Provide the (x, y) coordinate of the cell's center where the given text is located.  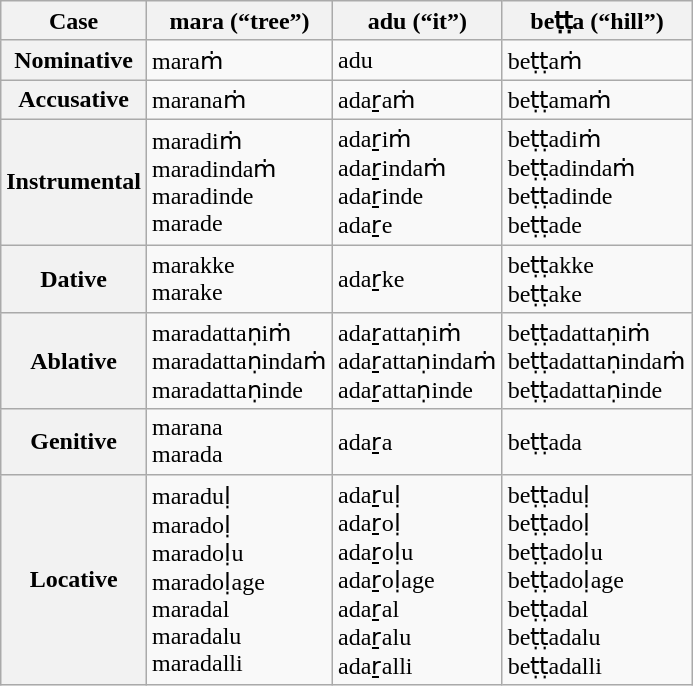
Instrumental (74, 182)
maradattaṇiṁmaradattaṇindaṁmaradattaṇinde (239, 362)
mara (“tree”) (239, 21)
Genitive (74, 442)
adu (417, 60)
maradiṁmaradindaṁmaradindemarade (239, 182)
adaṟke (417, 278)
Locative (74, 580)
Accusative (74, 100)
beṭṭadattaṇiṁbeṭṭadattaṇindaṁbeṭṭadattaṇinde (596, 362)
Ablative (74, 362)
Case (74, 21)
adu (“it”) (417, 21)
beṭṭaṁ (596, 60)
maraṁ (239, 60)
beṭṭamaṁ (596, 100)
Dative (74, 278)
maranaṁ (239, 100)
adaṟuḷadaṟoḷadaṟoḷuadaṟoḷageadaṟaladaṟaluadaṟalli (417, 580)
maranamarada (239, 442)
Nominative (74, 60)
adaṟaṁ (417, 100)
marakkemarake (239, 278)
beṭṭakkebeṭṭake (596, 278)
adaṟiṁadaṟindaṁadaṟindeadaṟe (417, 182)
adaṟattaṇiṁadaṟattaṇindaṁadaṟattaṇinde (417, 362)
beṭṭa (“hill”) (596, 21)
beṭṭaduḷbeṭṭadoḷbeṭṭadoḷubeṭṭadoḷagebeṭṭadalbeṭṭadalubeṭṭadalli (596, 580)
beṭṭadiṁbeṭṭadindaṁbeṭṭadindebeṭṭade (596, 182)
beṭṭada (596, 442)
adaṟa (417, 442)
maraduḷmaradoḷmaradoḷumaradoḷagemaradalmaradalumaradalli (239, 580)
